Determine the (X, Y) coordinate at the center of the cell enclosing the given text.  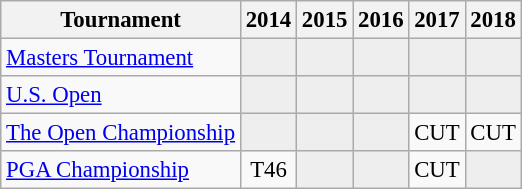
The Open Championship (121, 133)
PGA Championship (121, 170)
2018 (493, 20)
T46 (268, 170)
2015 (325, 20)
2016 (381, 20)
2017 (437, 20)
Masters Tournament (121, 58)
Tournament (121, 20)
2014 (268, 20)
U.S. Open (121, 95)
